Extract the [X, Y] coordinate from the center of the cell holding the provided text.  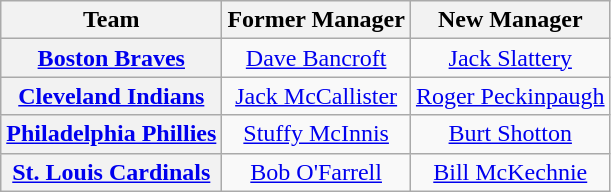
Bob O'Farrell [316, 172]
Former Manager [316, 20]
Boston Braves [112, 58]
Team [112, 20]
Burt Shotton [510, 134]
Dave Bancroft [316, 58]
Bill McKechnie [510, 172]
Jack Slattery [510, 58]
St. Louis Cardinals [112, 172]
New Manager [510, 20]
Philadelphia Phillies [112, 134]
Jack McCallister [316, 96]
Stuffy McInnis [316, 134]
Cleveland Indians [112, 96]
Roger Peckinpaugh [510, 96]
